Locate the cell with the specified text and output its [X, Y] center coordinate. 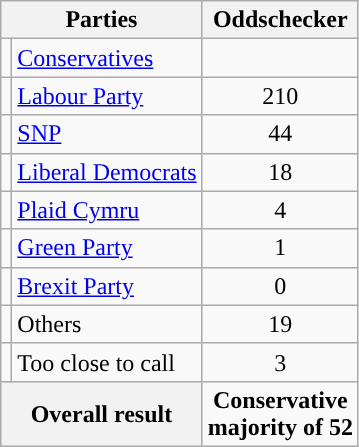
210 [280, 96]
44 [280, 134]
Others [107, 324]
SNP [107, 134]
1 [280, 248]
18 [280, 172]
Green Party [107, 248]
0 [280, 286]
Conservatives [107, 58]
Parties [102, 20]
Oddschecker [280, 20]
3 [280, 362]
19 [280, 324]
Labour Party [107, 96]
4 [280, 210]
Conservative majority of 52 [280, 414]
Liberal Democrats [107, 172]
Too close to call [107, 362]
Overall result [102, 414]
Plaid Cymru [107, 210]
Brexit Party [107, 286]
